Locate the cell with the specified text and output its (X, Y) center coordinate. 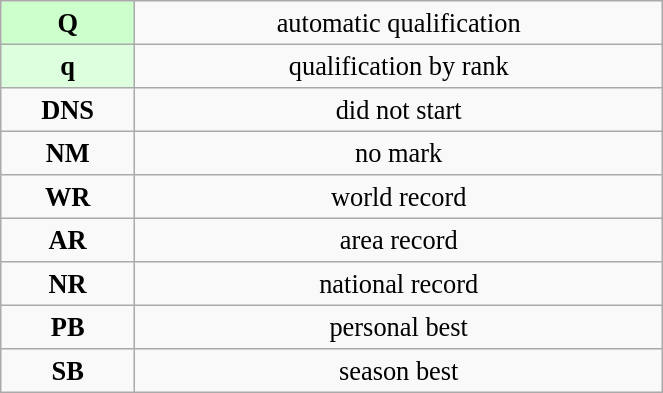
no mark (399, 153)
PB (68, 327)
did not start (399, 109)
personal best (399, 327)
season best (399, 371)
automatic qualification (399, 22)
area record (399, 240)
DNS (68, 109)
SB (68, 371)
NR (68, 284)
AR (68, 240)
q (68, 66)
world record (399, 197)
national record (399, 284)
Q (68, 22)
WR (68, 197)
qualification by rank (399, 66)
NM (68, 153)
